Extract the (X, Y) coordinate from the center of the cell holding the provided text.  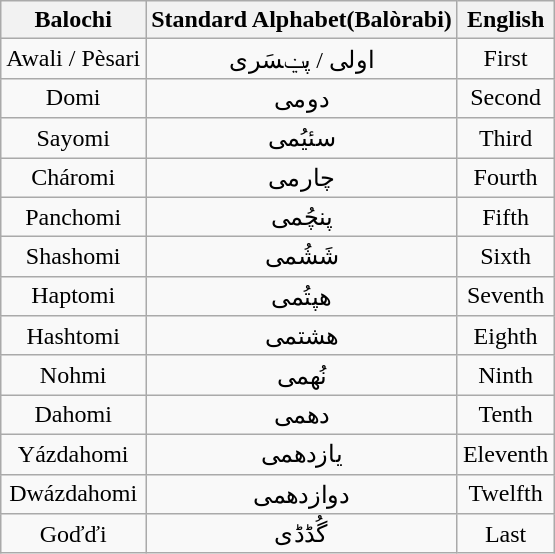
پنچُمی (302, 217)
ھپتُمی (302, 296)
Hashtomi (74, 336)
Sayomi (74, 138)
دوازدھمی (302, 494)
چارمی (302, 178)
Tenth (505, 415)
Awali / Pèsari (74, 59)
Eleventh (505, 454)
Eighth (505, 336)
گُڈڈی (302, 534)
Dahomi (74, 415)
English (505, 20)
Haptomi (74, 296)
نُھمی (302, 375)
ھشتمی (302, 336)
Nohmi (74, 375)
Shashomi (74, 257)
Balochi (74, 20)
اولی / پݔسَری (302, 59)
Dwázdahomi (74, 494)
Twelfth (505, 494)
Fourth (505, 178)
Seventh (505, 296)
دومی (302, 98)
Cháromi (74, 178)
Domi (74, 98)
Yázdahomi (74, 454)
شَشُمی (302, 257)
Fifth (505, 217)
Third (505, 138)
Second (505, 98)
Standard Alphabet(Balòrabi) (302, 20)
Goďďi (74, 534)
First (505, 59)
Ninth (505, 375)
Sixth (505, 257)
یازدھمی (302, 454)
Last (505, 534)
دھمی (302, 415)
سئیُمی (302, 138)
Panchomi (74, 217)
